Detect which cell encompasses the target text, then output its (X, Y) center coordinate. 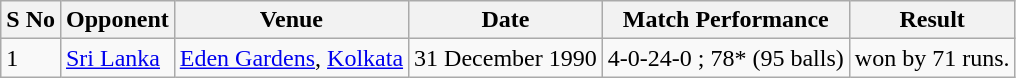
Result (932, 20)
Date (506, 20)
Sri Lanka (117, 58)
1 (31, 58)
31 December 1990 (506, 58)
Eden Gardens, Kolkata (291, 58)
Venue (291, 20)
S No (31, 20)
won by 71 runs. (932, 58)
Match Performance (726, 20)
4-0-24-0 ; 78* (95 balls) (726, 58)
Opponent (117, 20)
